Pinpoint the cell where the given text exists, returning its (X, Y) midpoint coordinate. 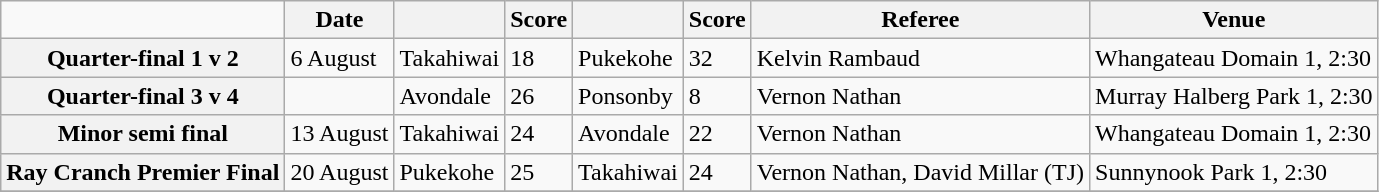
Venue (1234, 20)
Date (340, 20)
20 August (340, 172)
Vernon Nathan, David Millar (TJ) (920, 172)
Sunnynook Park 1, 2:30 (1234, 172)
Murray Halberg Park 1, 2:30 (1234, 96)
Ray Cranch Premier Final (143, 172)
25 (539, 172)
Quarter-final 1 v 2 (143, 58)
26 (539, 96)
6 August (340, 58)
32 (717, 58)
8 (717, 96)
18 (539, 58)
Ponsonby (628, 96)
Quarter-final 3 v 4 (143, 96)
Kelvin Rambaud (920, 58)
Minor semi final (143, 134)
Referee (920, 20)
22 (717, 134)
13 August (340, 134)
